Output the [X, Y] coordinate of the center of the cell containing the given text.  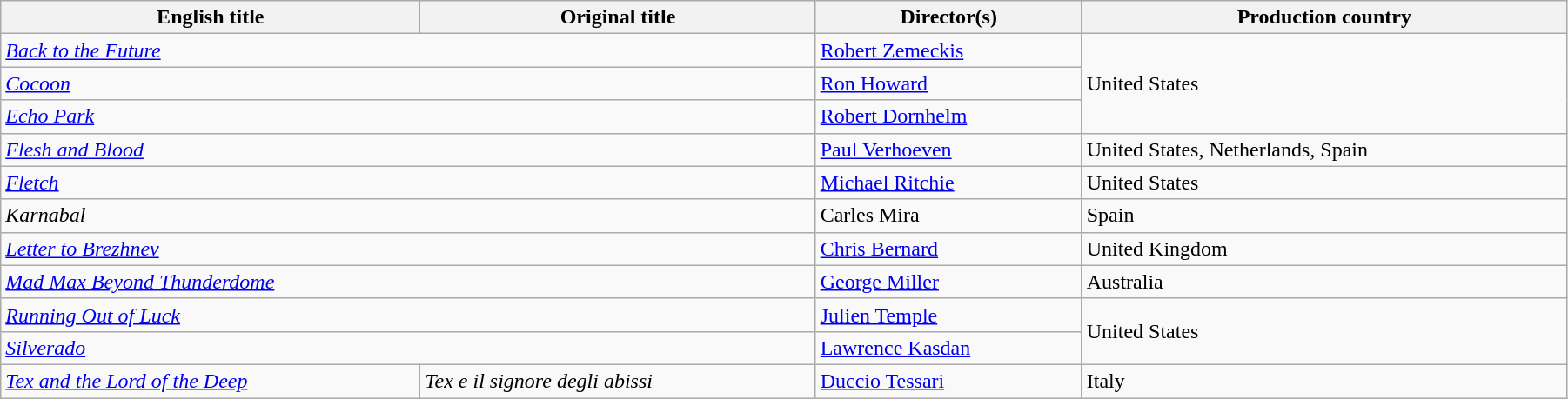
Karnabal [408, 216]
English title [211, 17]
Tex and the Lord of the Deep [211, 381]
Silverado [408, 348]
Mad Max Beyond Thunderdome [408, 282]
Running Out of Luck [408, 315]
Michael Ritchie [948, 183]
Julien Temple [948, 315]
Cocoon [408, 83]
Italy [1324, 381]
Ron Howard [948, 83]
Duccio Tessari [948, 381]
George Miller [948, 282]
Original title [618, 17]
Robert Zemeckis [948, 50]
Fletch [408, 183]
United Kingdom [1324, 249]
Production country [1324, 17]
Letter to Brezhnev [408, 249]
Paul Verhoeven [948, 150]
Director(s) [948, 17]
Australia [1324, 282]
Flesh and Blood [408, 150]
Chris Bernard [948, 249]
Back to the Future [408, 50]
Echo Park [408, 116]
Lawrence Kasdan [948, 348]
Robert Dornhelm [948, 116]
Carles Mira [948, 216]
Tex e il signore degli abissi [618, 381]
United States, Netherlands, Spain [1324, 150]
Spain [1324, 216]
